Capture the cell that displays the provided text and extract its [x, y] central coordinate. 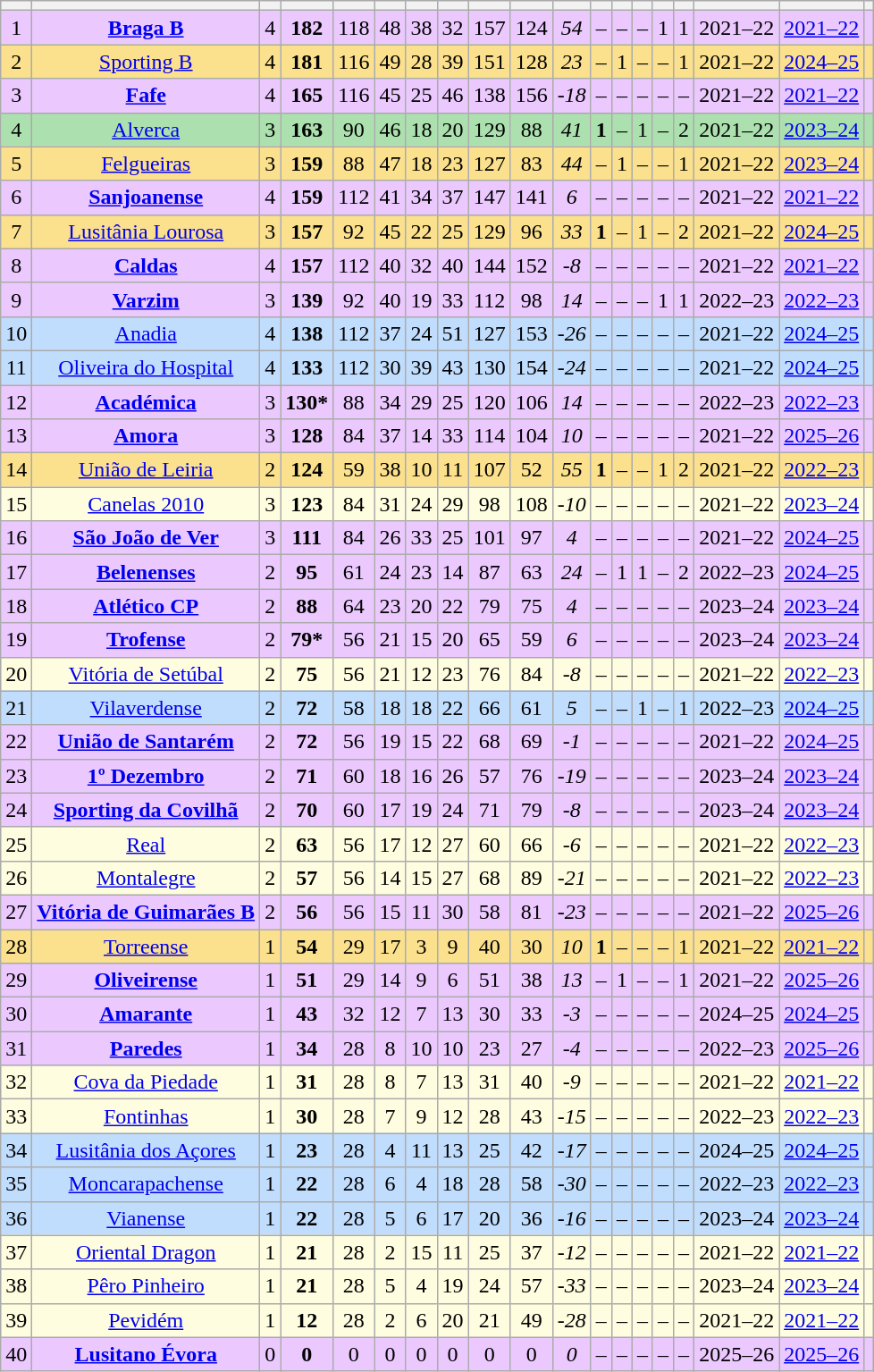
-24 [572, 367]
52 [531, 470]
144 [490, 265]
182 [307, 28]
-33 [572, 1286]
-18 [572, 96]
Pevidém [147, 1320]
-21 [572, 878]
Académica [147, 401]
133 [307, 367]
65 [490, 640]
79* [307, 640]
44 [572, 164]
106 [531, 401]
Real [147, 844]
-10 [572, 504]
Amora [147, 436]
União de Leiria [147, 470]
141 [531, 198]
Pêro Pinheiro [147, 1286]
96 [531, 231]
-9 [572, 1082]
Varzim [147, 299]
Sporting da Covilhã [147, 810]
Felgueiras [147, 164]
Fontinhas [147, 1116]
70 [307, 810]
Oriental Dragon [147, 1252]
81 [531, 912]
Trofense [147, 640]
69 [531, 742]
-17 [572, 1150]
114 [490, 436]
Oliveirense [147, 981]
Fafe [147, 96]
156 [531, 96]
89 [531, 878]
152 [531, 265]
42 [531, 1150]
Torreense [147, 947]
153 [531, 333]
147 [490, 198]
Braga B [147, 28]
55 [572, 470]
Alverca [147, 130]
47 [390, 164]
Oliveira do Hospital [147, 367]
181 [307, 62]
130* [307, 401]
108 [531, 504]
130 [490, 367]
Caldas [147, 265]
Sanjoanense [147, 198]
165 [307, 96]
-16 [572, 1218]
Anadia [147, 333]
104 [531, 436]
-1 [572, 742]
1º Dezembro [147, 776]
-28 [572, 1320]
Lusitânia dos Açores [147, 1150]
-12 [572, 1252]
Sporting B [147, 62]
-26 [572, 333]
-3 [572, 1014]
Vitória de Guimarães B [147, 912]
São João de Ver [147, 538]
-6 [572, 844]
Vianense [147, 1218]
Amarante [147, 1014]
Canelas 2010 [147, 504]
83 [531, 164]
123 [307, 504]
Vitória de Setúbal [147, 674]
Montalegre [147, 878]
95 [307, 572]
Vilaverdense [147, 708]
107 [490, 470]
-4 [572, 1048]
35 [16, 1184]
118 [354, 28]
163 [307, 130]
97 [531, 538]
-19 [572, 776]
Atlético CP [147, 606]
Moncarapachense [147, 1184]
Cova da Piedade [147, 1082]
Lusitânia Lourosa [147, 231]
Paredes [147, 1048]
Lusitano Évora [147, 1354]
64 [354, 606]
-30 [572, 1184]
União de Santarém [147, 742]
Belenenses [147, 572]
87 [490, 572]
-23 [572, 912]
154 [531, 367]
101 [490, 538]
48 [390, 28]
-15 [572, 1116]
151 [490, 62]
120 [490, 401]
111 [307, 538]
139 [307, 299]
90 [354, 130]
